From the cell containing the given text, extract its center point as (X, Y) coordinate. 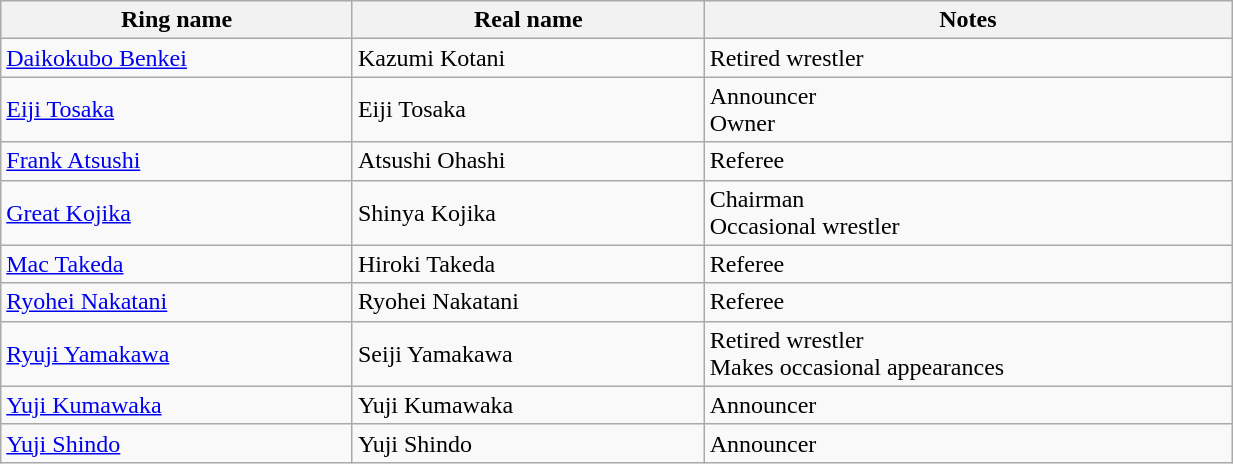
Kazumi Kotani (528, 58)
Retired wrestler (968, 58)
Notes (968, 20)
Great Kojika (177, 212)
Mac Takeda (177, 264)
Hiroki Takeda (528, 264)
Ryuji Yamakawa (177, 354)
Seiji Yamakawa (528, 354)
Real name (528, 20)
AnnouncerOwner (968, 110)
Ring name (177, 20)
Retired wrestlerMakes occasional appearances (968, 354)
Daikokubo Benkei (177, 58)
Atsushi Ohashi (528, 161)
Frank Atsushi (177, 161)
Shinya Kojika (528, 212)
ChairmanOccasional wrestler (968, 212)
